Output the (X, Y) coordinate of the center of the cell containing the given text.  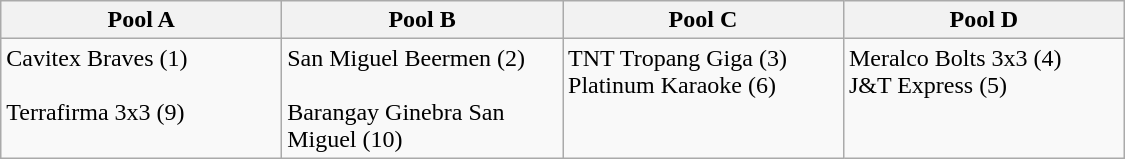
Pool C (702, 20)
San Miguel Beermen (2) Barangay Ginebra San Miguel (10) (422, 98)
Pool A (142, 20)
Meralco Bolts 3x3 (4) J&T Express (5) (984, 98)
Pool B (422, 20)
TNT Tropang Giga (3) Platinum Karaoke (6) (702, 98)
Pool D (984, 20)
Cavitex Braves (1) Terrafirma 3x3 (9) (142, 98)
